Provide the (x, y) coordinate of the cell's center where the given text is located.  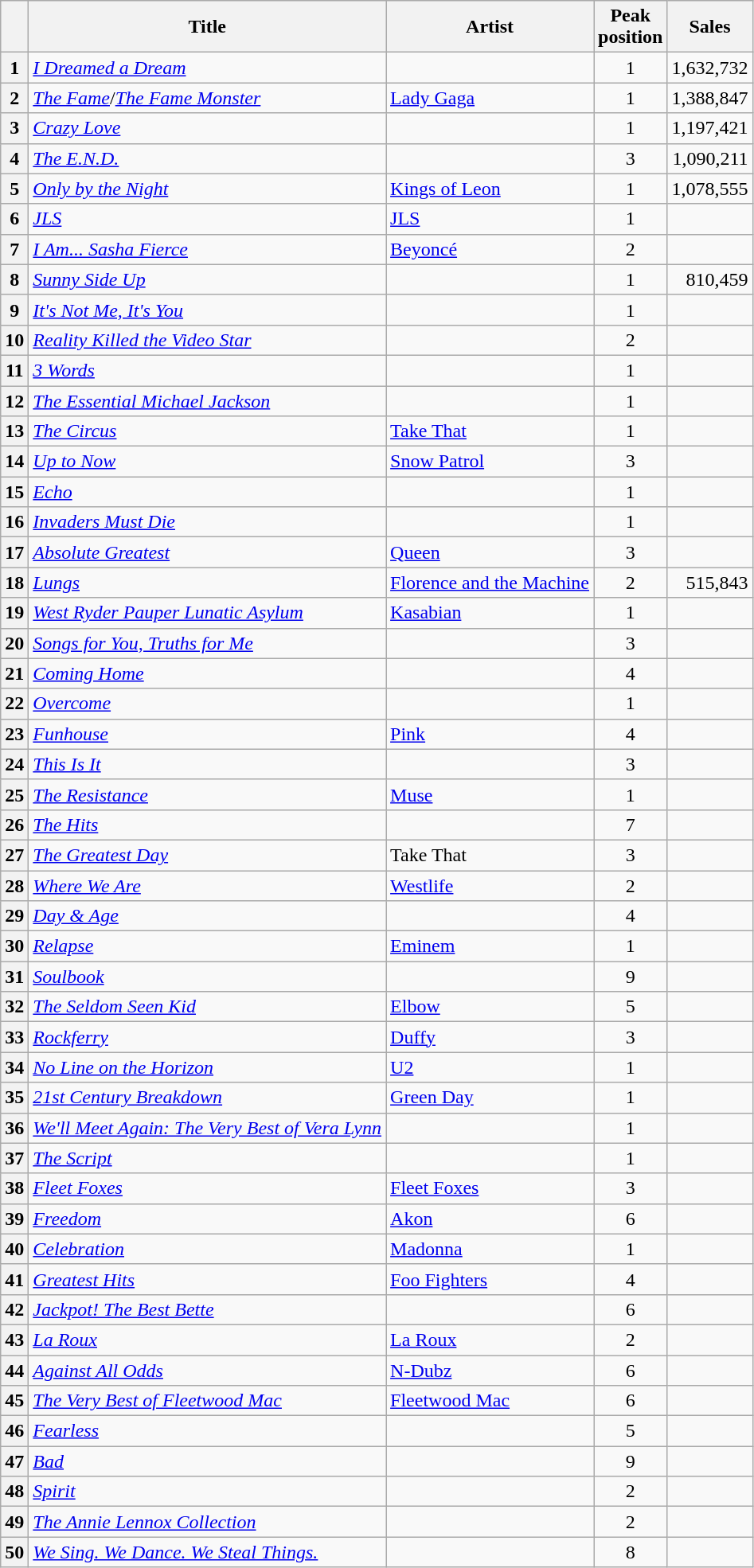
Kasabian (490, 613)
The Hits (207, 825)
26 (14, 825)
15 (14, 492)
Fearless (207, 1431)
32 (14, 1007)
20 (14, 643)
Muse (490, 794)
Where We Are (207, 886)
The Fame/The Fame Monster (207, 98)
Jackpot! The Best Bette (207, 1309)
14 (14, 462)
The Script (207, 1158)
Eminem (490, 946)
1,090,211 (710, 158)
N-Dubz (490, 1370)
Peakposition (631, 27)
Lungs (207, 583)
19 (14, 613)
16 (14, 522)
I Dreamed a Dream (207, 68)
Reality Killed the Video Star (207, 340)
Invaders Must Die (207, 522)
49 (14, 1522)
Up to Now (207, 462)
37 (14, 1158)
34 (14, 1067)
West Ryder Pauper Lunatic Asylum (207, 613)
Pink (490, 734)
Westlife (490, 886)
Akon (490, 1219)
Foo Fighters (490, 1279)
Spirit (207, 1492)
Snow Patrol (490, 462)
Queen (490, 552)
40 (14, 1249)
Day & Age (207, 916)
3 Words (207, 370)
Lady Gaga (490, 98)
We'll Meet Again: The Very Best of Vera Lynn (207, 1128)
Only by the Night (207, 189)
45 (14, 1401)
18 (14, 583)
21st Century Breakdown (207, 1098)
No Line on the Horizon (207, 1067)
1,078,555 (710, 189)
39 (14, 1219)
Echo (207, 492)
28 (14, 886)
Duffy (490, 1037)
The Essential Michael Jackson (207, 400)
23 (14, 734)
1,632,732 (710, 68)
Title (207, 27)
Overcome (207, 704)
11 (14, 370)
Against All Odds (207, 1370)
Greatest Hits (207, 1279)
Absolute Greatest (207, 552)
We Sing. We Dance. We Steal Things. (207, 1552)
Elbow (490, 1007)
43 (14, 1340)
1,197,421 (710, 128)
Crazy Love (207, 128)
Madonna (490, 1249)
41 (14, 1279)
Songs for You, Truths for Me (207, 643)
17 (14, 552)
Green Day (490, 1098)
It's Not Me, It's You (207, 310)
22 (14, 704)
Beyoncé (490, 249)
810,459 (710, 279)
The Greatest Day (207, 855)
10 (14, 340)
Soulbook (207, 977)
This Is It (207, 764)
Kings of Leon (490, 189)
Funhouse (207, 734)
36 (14, 1128)
Florence and the Machine (490, 583)
The E.N.D. (207, 158)
Celebration (207, 1249)
Bad (207, 1461)
30 (14, 946)
Sunny Side Up (207, 279)
48 (14, 1492)
U2 (490, 1067)
50 (14, 1552)
The Resistance (207, 794)
515,843 (710, 583)
47 (14, 1461)
24 (14, 764)
The Circus (207, 431)
Coming Home (207, 673)
25 (14, 794)
The Very Best of Fleetwood Mac (207, 1401)
38 (14, 1188)
Sales (710, 27)
42 (14, 1309)
Rockferry (207, 1037)
Fleetwood Mac (490, 1401)
21 (14, 673)
Relapse (207, 946)
The Seldom Seen Kid (207, 1007)
Artist (490, 27)
46 (14, 1431)
1,388,847 (710, 98)
12 (14, 400)
35 (14, 1098)
Freedom (207, 1219)
I Am... Sasha Fierce (207, 249)
27 (14, 855)
33 (14, 1037)
13 (14, 431)
The Annie Lennox Collection (207, 1522)
44 (14, 1370)
31 (14, 977)
29 (14, 916)
